Capture the cell that displays the provided text and extract its [X, Y] central coordinate. 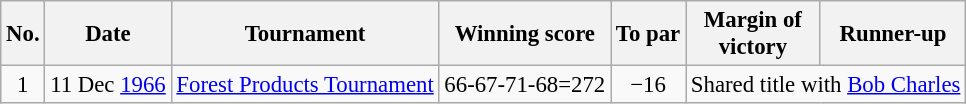
Forest Products Tournament [305, 85]
Shared title with Bob Charles [826, 85]
To par [648, 34]
66-67-71-68=272 [525, 85]
Date [108, 34]
No. [23, 34]
Winning score [525, 34]
1 [23, 85]
Tournament [305, 34]
Margin ofvictory [754, 34]
Runner-up [892, 34]
11 Dec 1966 [108, 85]
−16 [648, 85]
